For the text-containing cell, return its midpoint in (x, y) coordinate format. 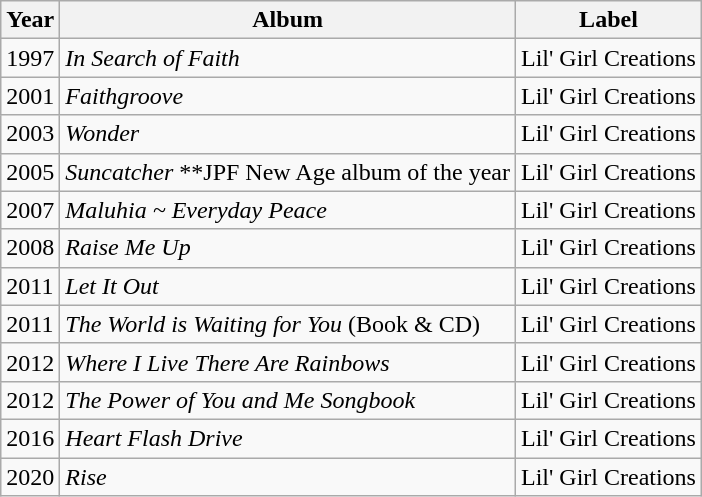
The Power of You and Me Songbook (288, 400)
2003 (30, 134)
The World is Waiting for You (Book & CD) (288, 324)
2008 (30, 248)
Where I Live There Are Rainbows (288, 362)
Year (30, 20)
2007 (30, 210)
Wonder (288, 134)
Faithgroove (288, 96)
2016 (30, 438)
In Search of Faith (288, 58)
Suncatcher **JPF New Age album of the year (288, 172)
2001 (30, 96)
2020 (30, 477)
Maluhia ~ Everyday Peace (288, 210)
Let It Out (288, 286)
2005 (30, 172)
Label (608, 20)
Album (288, 20)
Raise Me Up (288, 248)
1997 (30, 58)
Heart Flash Drive (288, 438)
Rise (288, 477)
